Identify which cell holds the provided text, then report its (x, y) central coordinate. 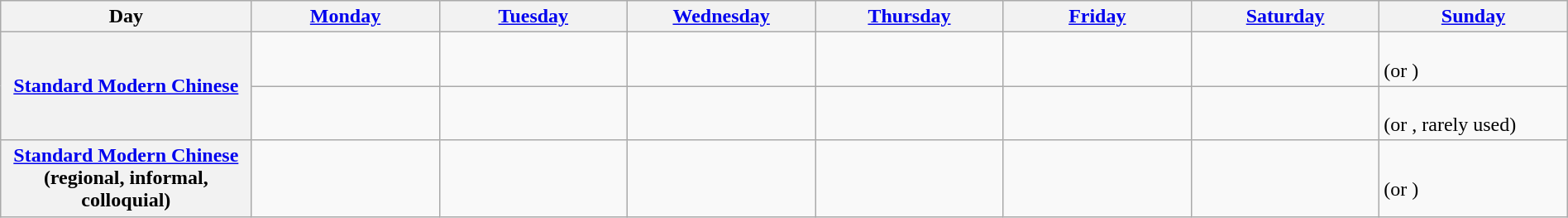
Standard Modern Chinese (126, 86)
Wednesday (721, 17)
Monday (346, 17)
Friday (1097, 17)
(or , rarely used) (1474, 113)
Sunday (1474, 17)
Day (126, 17)
Saturday (1285, 17)
Thursday (910, 17)
Tuesday (533, 17)
Standard Modern Chinese (regional, informal, colloquial) (126, 178)
